For the text-containing cell, return its midpoint in (x, y) coordinate format. 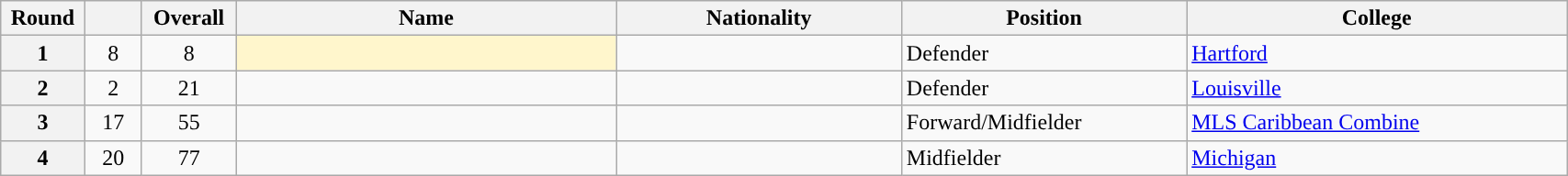
Name (426, 18)
Hartford (1377, 53)
MLS Caribbean Combine (1377, 123)
Forward/Midfielder (1043, 123)
Louisville (1377, 88)
College (1377, 18)
Round (42, 18)
21 (189, 88)
1 (42, 53)
Midfielder (1043, 158)
Nationality (759, 18)
20 (113, 158)
3 (42, 123)
4 (42, 158)
17 (113, 123)
Overall (189, 18)
77 (189, 158)
55 (189, 123)
Michigan (1377, 158)
Position (1043, 18)
